Find where the given text appears and provide that cell's center as (x, y) coordinate. 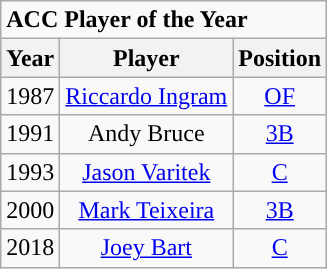
Mark Teixeira (146, 210)
Player (146, 58)
Joey Bart (146, 248)
Andy Bruce (146, 134)
ACC Player of the Year (164, 20)
1991 (30, 134)
Riccardo Ingram (146, 96)
OF (280, 96)
1993 (30, 172)
1987 (30, 96)
Year (30, 58)
Position (280, 58)
2018 (30, 248)
2000 (30, 210)
Jason Varitek (146, 172)
